Capture the cell that displays the provided text and extract its (x, y) central coordinate. 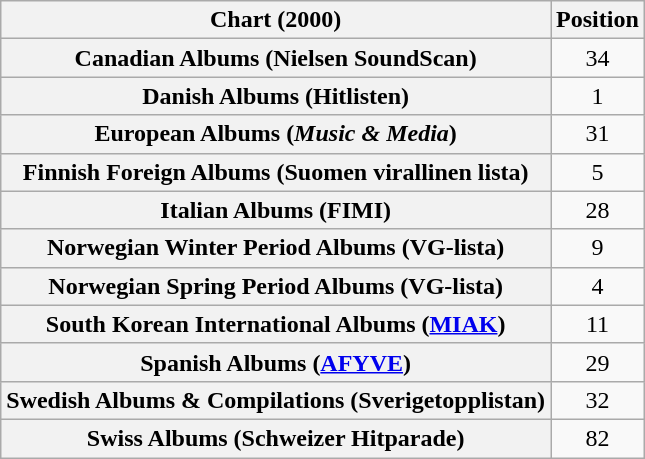
Position (598, 20)
Spanish Albums (AFYVE) (276, 362)
1 (598, 96)
Swedish Albums & Compilations (Sverigetopplistan) (276, 400)
9 (598, 248)
29 (598, 362)
5 (598, 172)
34 (598, 58)
Canadian Albums (Nielsen SoundScan) (276, 58)
82 (598, 438)
28 (598, 210)
Finnish Foreign Albums (Suomen virallinen lista) (276, 172)
European Albums (Music & Media) (276, 134)
31 (598, 134)
Norwegian Spring Period Albums (VG-lista) (276, 286)
4 (598, 286)
Swiss Albums (Schweizer Hitparade) (276, 438)
Chart (2000) (276, 20)
Italian Albums (FIMI) (276, 210)
Danish Albums (Hitlisten) (276, 96)
32 (598, 400)
11 (598, 324)
South Korean International Albums (MIAK) (276, 324)
Norwegian Winter Period Albums (VG-lista) (276, 248)
